Locate the cell with the specified text and output its [x, y] center coordinate. 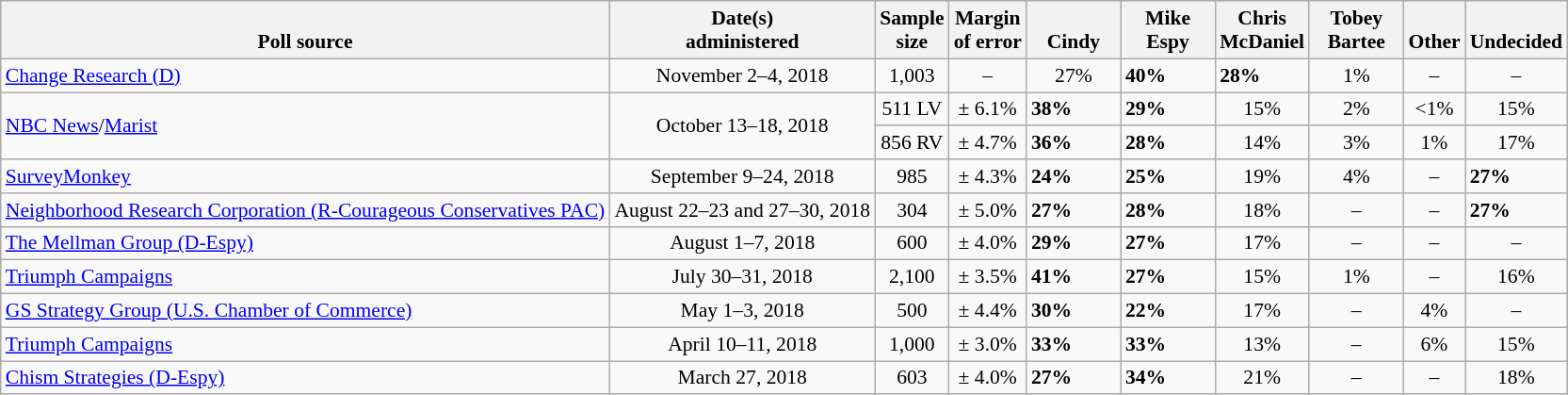
24% [1074, 176]
± 3.5% [988, 277]
40% [1168, 75]
2% [1356, 109]
July 30–31, 2018 [742, 277]
Cindy [1074, 30]
25% [1168, 176]
Samplesize [912, 30]
± 6.1% [988, 109]
2,100 [912, 277]
1,000 [912, 344]
MikeEspy [1168, 30]
GS Strategy Group (U.S. Chamber of Commerce) [305, 311]
14% [1262, 143]
± 4.3% [988, 176]
Date(s)administered [742, 30]
304 [912, 210]
38% [1074, 109]
36% [1074, 143]
30% [1074, 311]
600 [912, 243]
Change Research (D) [305, 75]
The Mellman Group (D-Espy) [305, 243]
November 2–4, 2018 [742, 75]
April 10–11, 2018 [742, 344]
<1% [1433, 109]
985 [912, 176]
September 9–24, 2018 [742, 176]
± 4.4% [988, 311]
TobeyBartee [1356, 30]
Poll source [305, 30]
Marginof error [988, 30]
October 13–18, 2018 [742, 126]
± 4.7% [988, 143]
13% [1262, 344]
Neighborhood Research Corporation (R-Courageous Conservatives PAC) [305, 210]
500 [912, 311]
41% [1074, 277]
16% [1516, 277]
6% [1433, 344]
19% [1262, 176]
511 LV [912, 109]
NBC News/Marist [305, 126]
Other [1433, 30]
34% [1168, 378]
1,003 [912, 75]
August 22–23 and 27–30, 2018 [742, 210]
22% [1168, 311]
Undecided [1516, 30]
Chism Strategies (D-Espy) [305, 378]
3% [1356, 143]
March 27, 2018 [742, 378]
21% [1262, 378]
ChrisMcDaniel [1262, 30]
856 RV [912, 143]
May 1–3, 2018 [742, 311]
± 5.0% [988, 210]
August 1–7, 2018 [742, 243]
± 3.0% [988, 344]
SurveyMonkey [305, 176]
603 [912, 378]
